Pinpoint the cell where the given text exists, returning its (x, y) midpoint coordinate. 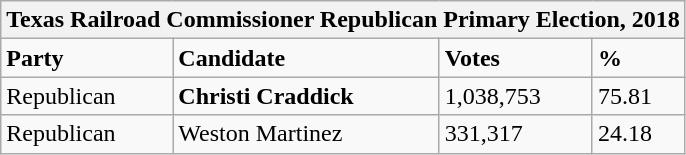
Christi Craddick (306, 96)
24.18 (638, 134)
75.81 (638, 96)
% (638, 58)
Votes (516, 58)
Party (87, 58)
Texas Railroad Commissioner Republican Primary Election, 2018 (344, 20)
Weston Martinez (306, 134)
Candidate (306, 58)
331,317 (516, 134)
1,038,753 (516, 96)
